Detect which cell encompasses the target text, then output its [x, y] center coordinate. 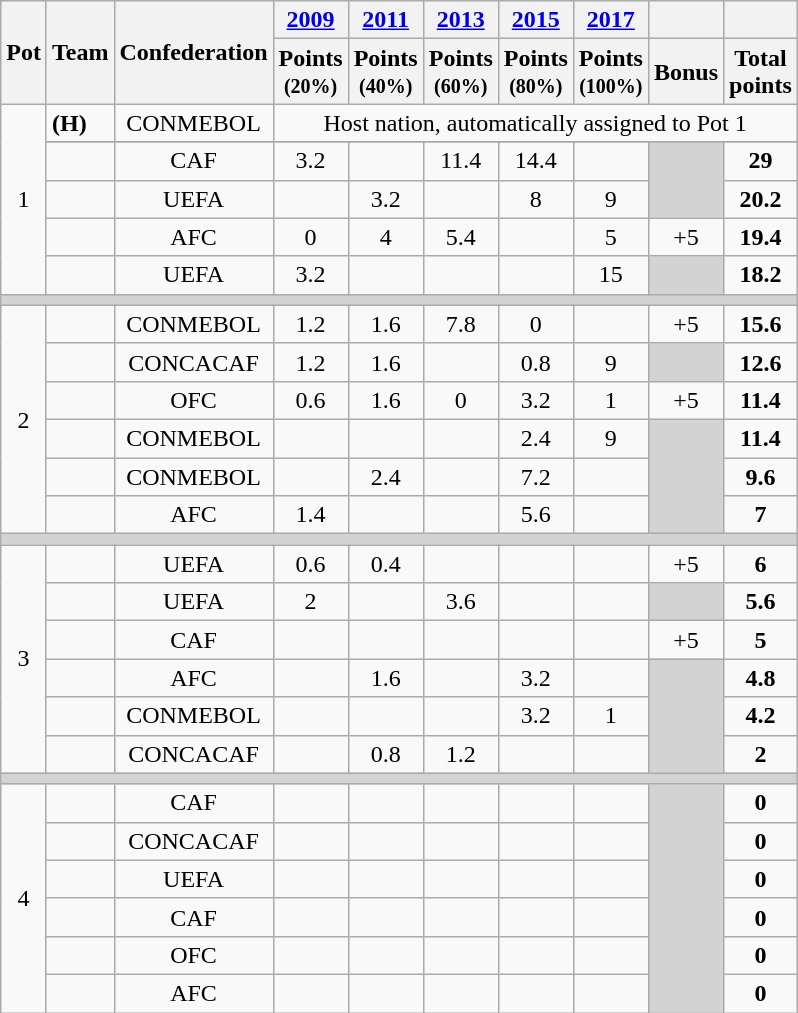
0.4 [386, 564]
29 [761, 161]
Points(80%) [536, 72]
18.2 [761, 275]
(H) [80, 123]
15.6 [761, 324]
3 [24, 659]
12.6 [761, 362]
Points(100%) [610, 72]
Confederation [194, 52]
2013 [460, 20]
7.2 [536, 477]
3.6 [460, 602]
2015 [536, 20]
Team [80, 52]
7.8 [460, 324]
8 [536, 199]
5.4 [460, 237]
Points(40%) [386, 72]
2017 [610, 20]
Points(60%) [460, 72]
14.4 [536, 161]
Totalpoints [761, 72]
Points(20%) [310, 72]
20.2 [761, 199]
4.8 [761, 678]
1.4 [310, 515]
4.2 [761, 716]
6 [761, 564]
2009 [310, 20]
15 [610, 275]
Host nation, automatically assigned to Pot 1 [535, 123]
Pot [24, 52]
19.4 [761, 237]
9.6 [761, 477]
2011 [386, 20]
7 [761, 515]
Bonus [686, 72]
